Provide the (X, Y) coordinate of the cell's center where the given text is located.  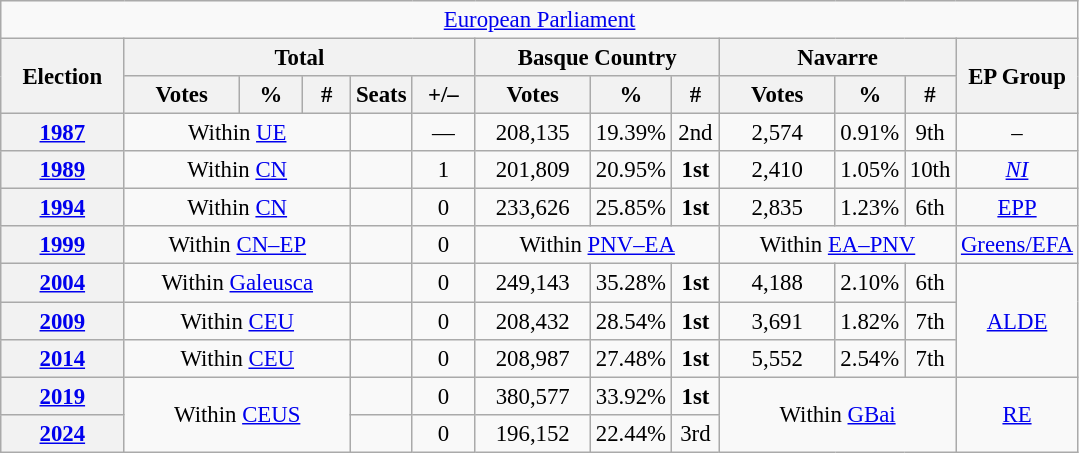
European Parliament (540, 20)
19.39% (632, 133)
28.54% (632, 321)
9th (930, 133)
3rd (695, 433)
380,577 (533, 396)
2.54% (870, 358)
27.48% (632, 358)
1987 (62, 133)
– (1018, 133)
2,835 (777, 208)
22.44% (632, 433)
Election (62, 76)
Basque Country (598, 58)
0.91% (870, 133)
35.28% (632, 283)
Within GBai (837, 414)
2009 (62, 321)
RE (1018, 414)
208,135 (533, 133)
1.05% (870, 170)
1999 (62, 245)
25.85% (632, 208)
233,626 (533, 208)
Within EA–PNV (837, 245)
249,143 (533, 283)
208,432 (533, 321)
Within UE (238, 133)
Greens/EFA (1018, 245)
1 (444, 170)
2.10% (870, 283)
208,987 (533, 358)
1.82% (870, 321)
3,691 (777, 321)
2,574 (777, 133)
Within Galeusca (238, 283)
ALDE (1018, 320)
— (444, 133)
4,188 (777, 283)
1989 (62, 170)
EP Group (1018, 76)
+/– (444, 95)
Within CN–EP (238, 245)
2024 (62, 433)
10th (930, 170)
5,552 (777, 358)
Within PNV–EA (598, 245)
Seats (382, 95)
2,410 (777, 170)
Navarre (837, 58)
2014 (62, 358)
NI (1018, 170)
1994 (62, 208)
20.95% (632, 170)
EPP (1018, 208)
Total (300, 58)
2nd (695, 133)
Within CEUS (238, 414)
33.92% (632, 396)
196,152 (533, 433)
1.23% (870, 208)
2004 (62, 283)
2019 (62, 396)
201,809 (533, 170)
